Extract the (x, y) coordinate from the center of the cell holding the provided text.  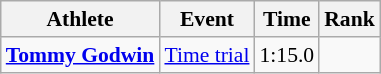
Time trial (206, 55)
Tommy Godwin (80, 55)
Time (288, 19)
Rank (350, 19)
Event (206, 19)
1:15.0 (288, 55)
Athlete (80, 19)
